Detect which cell encompasses the target text, then output its [x, y] center coordinate. 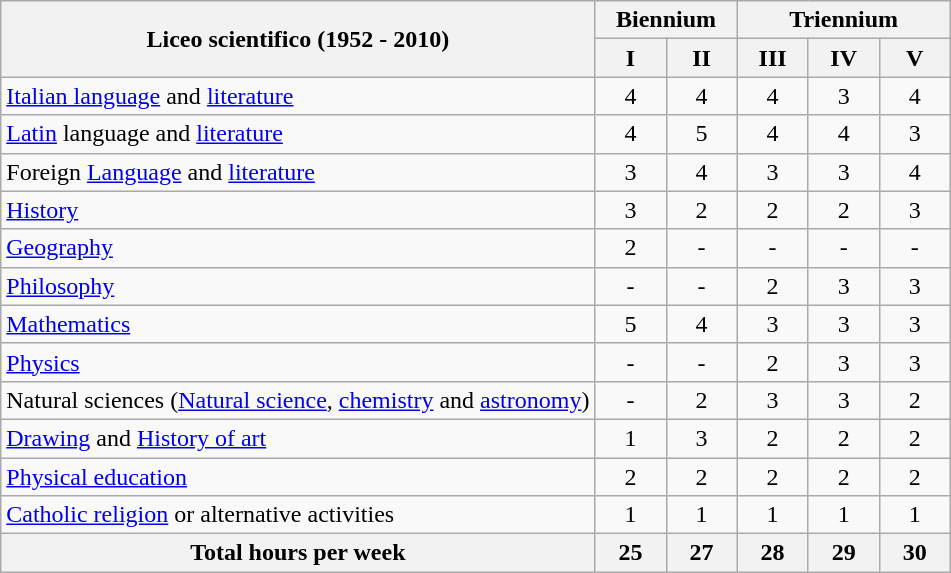
27 [702, 553]
28 [772, 553]
Physics [298, 362]
Latin language and literature [298, 134]
II [702, 58]
III [772, 58]
Total hours per week [298, 553]
Foreign Language and literature [298, 172]
Mathematics [298, 324]
Liceo scientifico (1952 - 2010) [298, 39]
Physical education [298, 477]
25 [630, 553]
Catholic religion or alternative activities [298, 515]
30 [914, 553]
Philosophy [298, 286]
29 [844, 553]
History [298, 210]
Italian language and literature [298, 96]
Triennium [844, 20]
IV [844, 58]
Natural sciences (Natural science, chemistry and astronomy) [298, 400]
Geography [298, 248]
Drawing and History of art [298, 438]
V [914, 58]
Biennium [666, 20]
I [630, 58]
